Capture the cell that displays the provided text and extract its (X, Y) central coordinate. 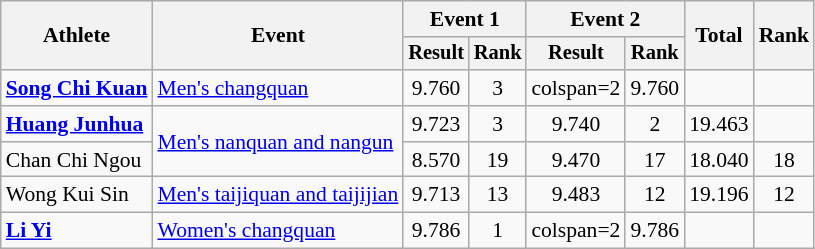
9.723 (436, 124)
Event 1 (464, 19)
Total (718, 36)
Women's changquan (278, 231)
Men's nanquan and nangun (278, 142)
Wong Kui Sin (77, 195)
9.713 (436, 195)
Men's taijiquan and taijijian (278, 195)
18.040 (718, 160)
19 (498, 160)
8.570 (436, 160)
1 (498, 231)
17 (654, 160)
Li Yi (77, 231)
2 (654, 124)
Huang Junhua (77, 124)
Song Chi Kuan (77, 88)
9.740 (576, 124)
Event 2 (605, 19)
19.196 (718, 195)
13 (498, 195)
9.470 (576, 160)
19.463 (718, 124)
18 (784, 160)
Chan Chi Ngou (77, 160)
Athlete (77, 36)
Event (278, 36)
Men's changquan (278, 88)
9.483 (576, 195)
